For the text-containing cell, return its midpoint in (X, Y) coordinate format. 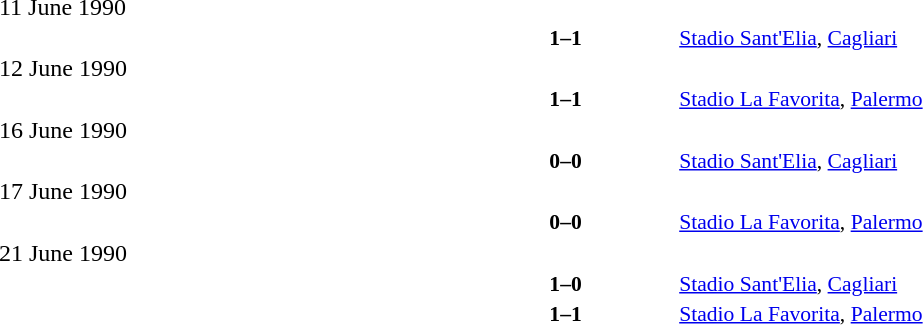
1–0 (566, 284)
